Extract the [X, Y] coordinate from the center of the cell holding the provided text.  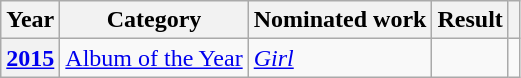
Album of the Year [154, 58]
Result [470, 20]
Nominated work [340, 20]
2015 [30, 58]
Year [30, 20]
Girl [340, 58]
Category [154, 20]
